Find where the given text appears and provide that cell's center as [x, y] coordinate. 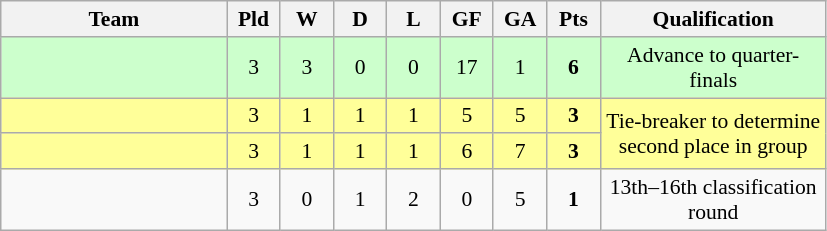
Advance to quarter-finals [713, 68]
Pts [574, 19]
Team [114, 19]
13th–16th classification round [713, 200]
GF [466, 19]
D [360, 19]
W [306, 19]
L [414, 19]
17 [466, 68]
7 [520, 152]
GA [520, 19]
Qualification [713, 19]
2 [414, 200]
Pld [254, 19]
Tie-breaker to determine second place in group [713, 134]
